Provide the [x, y] coordinate of the cell's center where the given text is located.  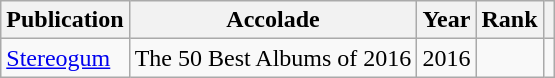
Publication [65, 20]
2016 [446, 58]
Rank [510, 20]
Year [446, 20]
The 50 Best Albums of 2016 [273, 58]
Stereogum [65, 58]
Accolade [273, 20]
